Return (x, y) of the center of cell containing provided text 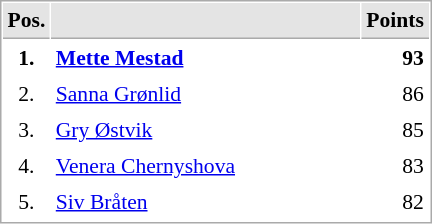
Siv Bråten (206, 201)
Pos. (26, 21)
3. (26, 129)
2. (26, 93)
83 (396, 165)
1. (26, 57)
86 (396, 93)
5. (26, 201)
Points (396, 21)
93 (396, 57)
85 (396, 129)
Sanna Grønlid (206, 93)
Mette Mestad (206, 57)
82 (396, 201)
Gry Østvik (206, 129)
4. (26, 165)
Venera Chernyshova (206, 165)
